Determine the (x, y) coordinate at the center of the cell enclosing the given text.  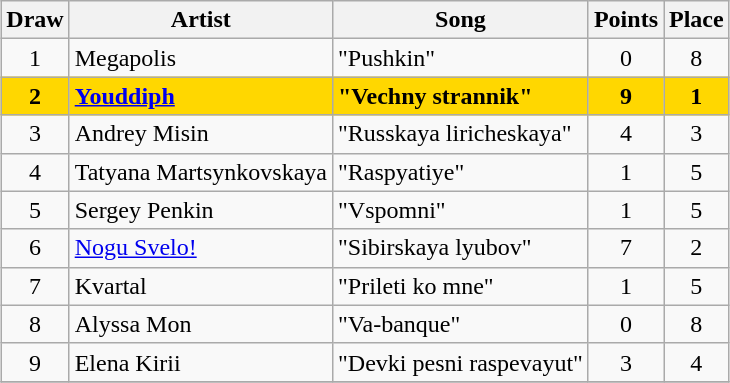
Youddiph (200, 96)
Kvartal (200, 286)
Megapolis (200, 58)
"Devki pesni raspevayut" (460, 362)
Andrey Misin (200, 134)
6 (35, 248)
Place (697, 20)
"Pushkin" (460, 58)
"Va-banque" (460, 324)
Nogu Svelo! (200, 248)
Draw (35, 20)
"Russkaya liricheskaya" (460, 134)
"Prileti ko mne" (460, 286)
"Vechny strannik" (460, 96)
"Raspyatiye" (460, 172)
Points (626, 20)
Sergey Penkin (200, 210)
"Vspomni" (460, 210)
Song (460, 20)
Alyssa Mon (200, 324)
Elena Kirii (200, 362)
Artist (200, 20)
Tatyana Martsynkovskaya (200, 172)
"Sibirskaya lyubov" (460, 248)
